Provide the [X, Y] coordinate of the cell's center where the given text is located.  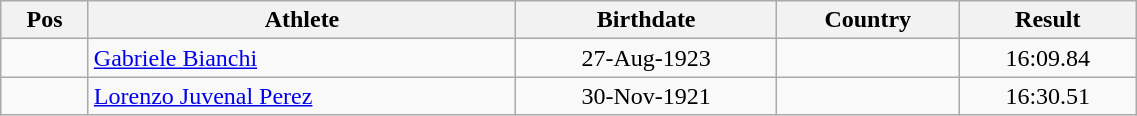
Birthdate [646, 20]
Gabriele Bianchi [302, 58]
Country [868, 20]
30-Nov-1921 [646, 96]
Lorenzo Juvenal Perez [302, 96]
27-Aug-1923 [646, 58]
Result [1048, 20]
16:09.84 [1048, 58]
16:30.51 [1048, 96]
Athlete [302, 20]
Pos [45, 20]
